Identify which cell holds the provided text, then report its (x, y) central coordinate. 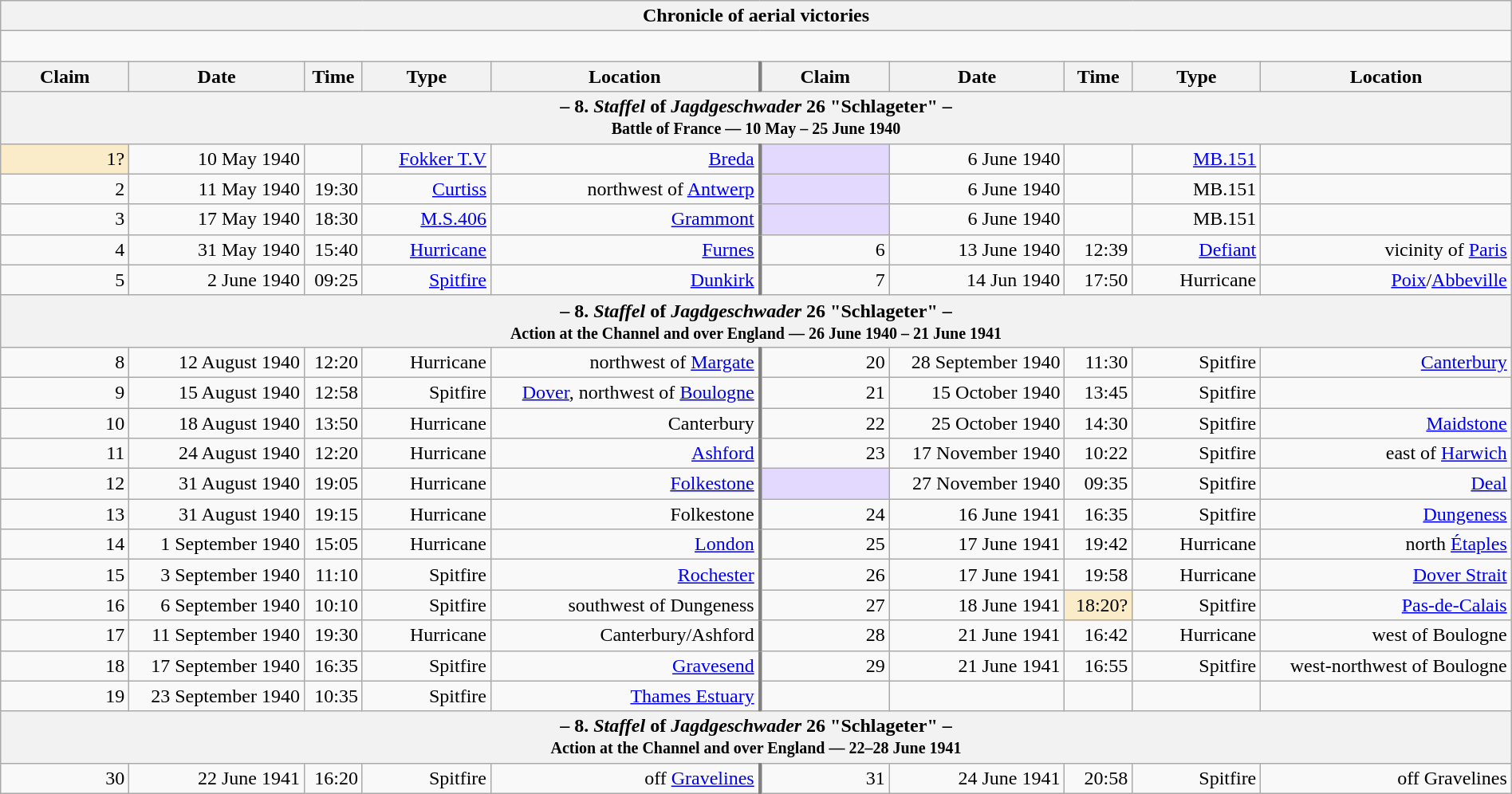
12 August 1940 (217, 362)
10:35 (333, 696)
09:35 (1099, 484)
13:50 (333, 423)
southwest of Dungeness (625, 605)
28 (825, 635)
24 June 1941 (977, 778)
19:05 (333, 484)
14:30 (1099, 423)
Grammont (625, 219)
1 September 1940 (217, 544)
29 (825, 666)
Canterbury/Ashford (625, 635)
M.S.406 (426, 219)
20 (825, 362)
17 May 1940 (217, 219)
Thames Estuary (625, 696)
22 (825, 423)
31 (825, 778)
6 (825, 250)
23 September 1940 (217, 696)
9 (65, 392)
14 (65, 544)
14 Jun 1940 (977, 280)
10 May 1940 (217, 159)
east of Harwich (1386, 454)
7 (825, 280)
Breda (625, 159)
3 September 1940 (217, 575)
10 (65, 423)
10:22 (1099, 454)
Defiant (1196, 250)
vicinity of Paris (1386, 250)
19:15 (333, 514)
15 (65, 575)
northwest of Margate (625, 362)
19:42 (1099, 544)
24 (825, 514)
– 8. Staffel of Jagdgeschwader 26 "Schlageter" –Battle of France — 10 May – 25 June 1940 (756, 118)
18 June 1941 (977, 605)
17 September 1940 (217, 666)
18 August 1940 (217, 423)
Gravesend (625, 666)
– 8. Staffel of Jagdgeschwader 26 "Schlageter" –Action at the Channel and over England — 26 June 1940 – 21 June 1941 (756, 320)
17 November 1940 (977, 454)
17:50 (1099, 280)
15:40 (333, 250)
31 May 1940 (217, 250)
Pas-de-Calais (1386, 605)
25 (825, 544)
Furnes (625, 250)
23 (825, 454)
16:42 (1099, 635)
Poix/Abbeville (1386, 280)
12 (65, 484)
– 8. Staffel of Jagdgeschwader 26 "Schlageter" –Action at the Channel and over England — 22–28 June 1941 (756, 737)
west of Boulogne (1386, 635)
Deal (1386, 484)
11 (65, 454)
Dover Strait (1386, 575)
12:39 (1099, 250)
12:58 (333, 392)
north Étaples (1386, 544)
22 June 1941 (217, 778)
16 (65, 605)
27 November 1940 (977, 484)
19 (65, 696)
11 September 1940 (217, 635)
18:20? (1099, 605)
26 (825, 575)
8 (65, 362)
13 (65, 514)
10:10 (333, 605)
28 September 1940 (977, 362)
15 October 1940 (977, 392)
15 August 1940 (217, 392)
16 June 1941 (977, 514)
25 October 1940 (977, 423)
Chronicle of aerial victories (756, 16)
16:55 (1099, 666)
20:58 (1099, 778)
Rochester (625, 575)
09:25 (333, 280)
11 May 1940 (217, 189)
2 (65, 189)
13:45 (1099, 392)
Ashford (625, 454)
19:58 (1099, 575)
27 (825, 605)
west-northwest of Boulogne (1386, 666)
Curtiss (426, 189)
4 (65, 250)
3 (65, 219)
Dunkirk (625, 280)
London (625, 544)
Maidstone (1386, 423)
Fokker T.V (426, 159)
18 (65, 666)
18:30 (333, 219)
16:20 (333, 778)
24 August 1940 (217, 454)
6 September 1940 (217, 605)
17 (65, 635)
15:05 (333, 544)
2 June 1940 (217, 280)
1? (65, 159)
5 (65, 280)
13 June 1940 (977, 250)
Dungeness (1386, 514)
30 (65, 778)
11:10 (333, 575)
Dover, northwest of Boulogne (625, 392)
21 (825, 392)
northwest of Antwerp (625, 189)
11:30 (1099, 362)
